Output the [x, y] coordinate of the center of the cell containing the given text.  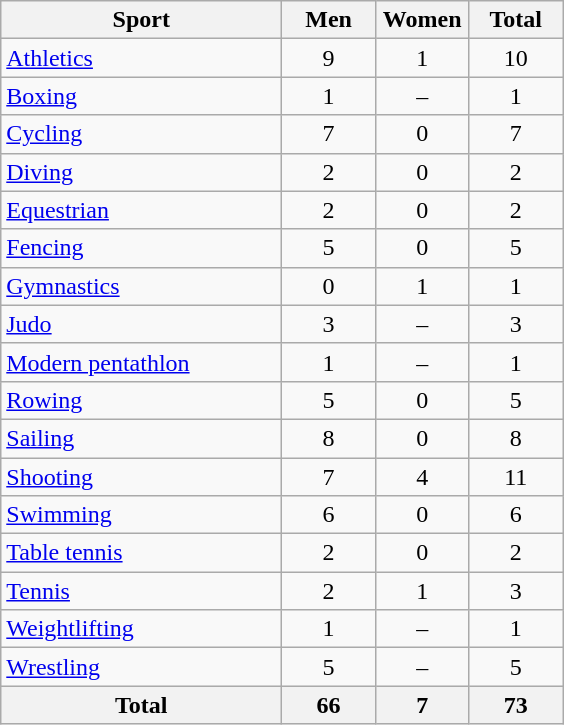
Athletics [142, 58]
Swimming [142, 515]
Tennis [142, 591]
Gymnastics [142, 286]
Women [422, 20]
Sailing [142, 438]
Diving [142, 172]
Boxing [142, 96]
11 [516, 477]
Cycling [142, 134]
73 [516, 705]
Judo [142, 324]
Equestrian [142, 210]
Fencing [142, 248]
Shooting [142, 477]
66 [329, 705]
4 [422, 477]
Table tennis [142, 553]
10 [516, 58]
9 [329, 58]
Rowing [142, 400]
Weightlifting [142, 629]
Wrestling [142, 667]
Modern pentathlon [142, 362]
Sport [142, 20]
Men [329, 20]
